Pinpoint the cell where the given text exists, returning its [x, y] midpoint coordinate. 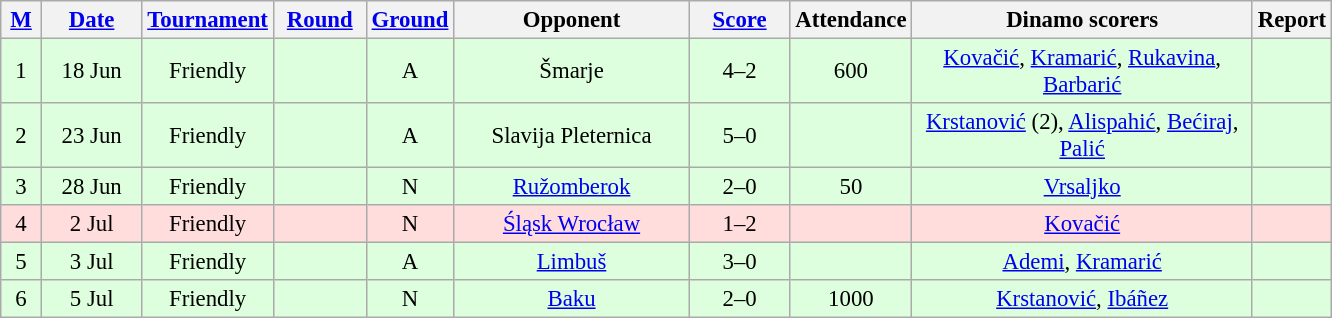
1–2 [740, 224]
Baku [572, 299]
4–2 [740, 72]
Limbuš [572, 262]
Score [740, 20]
Opponent [572, 20]
2 Jul [92, 224]
6 [22, 299]
Šmarje [572, 72]
Krstanović (2), Alispahić, Bećiraj, Palić [1082, 136]
2 [22, 136]
Ružomberok [572, 187]
Ground [410, 20]
23 Jun [92, 136]
18 Jun [92, 72]
28 Jun [92, 187]
3 Jul [92, 262]
Attendance [851, 20]
50 [851, 187]
Krstanović, Ibáñez [1082, 299]
Vrsaljko [1082, 187]
Dinamo scorers [1082, 20]
1 [22, 72]
4 [22, 224]
1000 [851, 299]
600 [851, 72]
3–0 [740, 262]
3 [22, 187]
5 Jul [92, 299]
Report [1292, 20]
Śląsk Wrocław [572, 224]
5 [22, 262]
5–0 [740, 136]
Ademi, Kramarić [1082, 262]
Kovačić [1082, 224]
Kovačić, Kramarić, Rukavina, Barbarić [1082, 72]
Tournament [208, 20]
Slavija Pleternica [572, 136]
Date [92, 20]
Round [320, 20]
M [22, 20]
